Extract the [x, y] coordinate from the center of the cell holding the provided text.  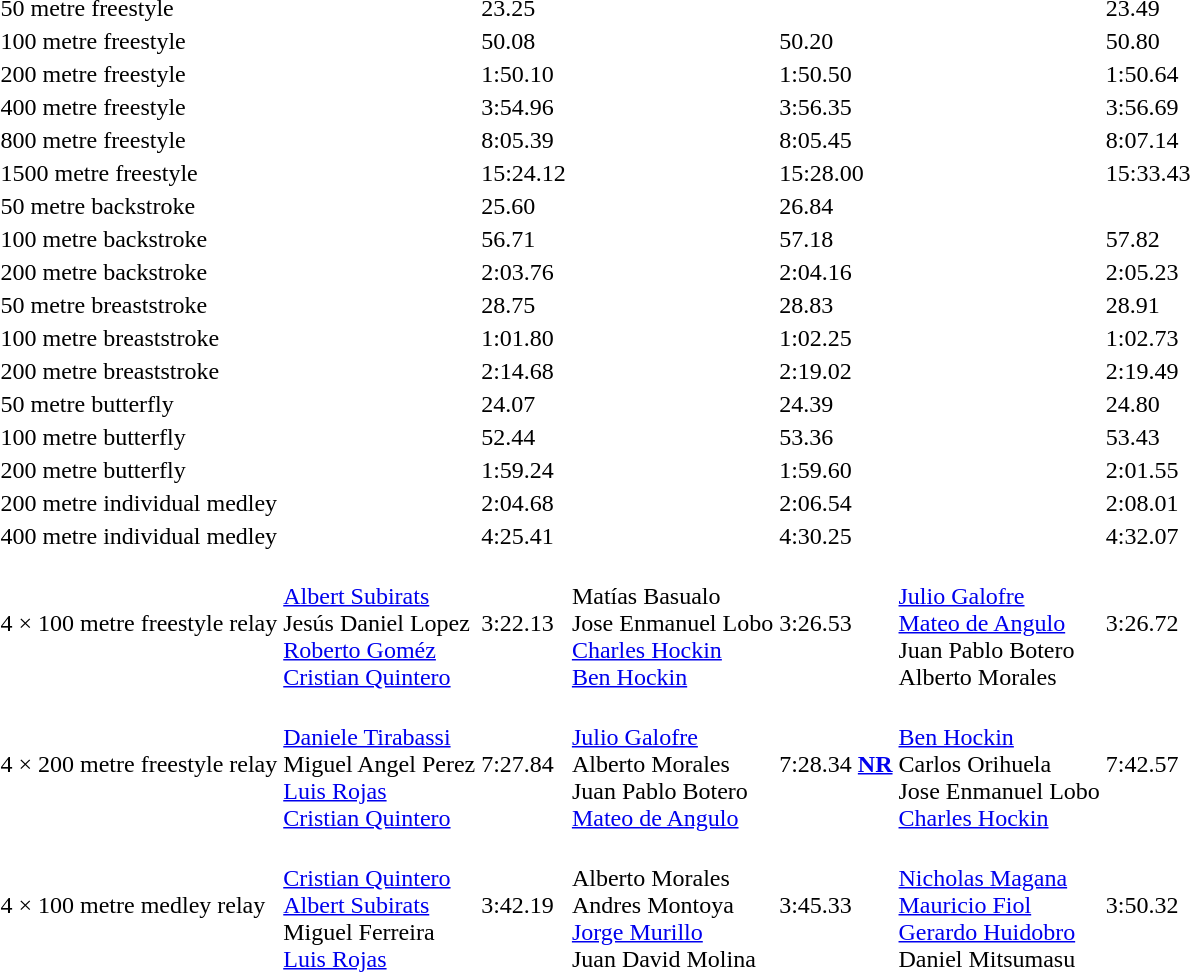
2:14.68 [524, 371]
2:19.02 [836, 371]
1:59.60 [836, 470]
53.36 [836, 437]
8:05.45 [836, 140]
7:27.84 [524, 764]
3:22.13 [524, 623]
7:28.34 NR [836, 764]
15:24.12 [524, 173]
1:02.25 [836, 338]
1:50.10 [524, 74]
26.84 [836, 206]
24.39 [836, 404]
Ben Hockin Carlos OrihuelaJose Enmanuel LoboCharles Hockin [999, 764]
2:04.68 [524, 503]
15:28.00 [836, 173]
1:01.80 [524, 338]
Julio Galofre Mateo de AnguloJuan Pablo BoteroAlberto Morales [999, 623]
56.71 [524, 239]
57.18 [836, 239]
28.83 [836, 305]
3:54.96 [524, 107]
3:56.35 [836, 107]
2:03.76 [524, 272]
24.07 [524, 404]
28.75 [524, 305]
3:26.53 [836, 623]
Julio GalofreAlberto MoralesJuan Pablo BoteroMateo de Angulo [672, 764]
52.44 [524, 437]
Albert SubiratsJesús Daniel LopezRoberto GomézCristian Quintero [380, 623]
25.60 [524, 206]
1:59.24 [524, 470]
8:05.39 [524, 140]
Daniele TirabassiMiguel Angel PerezLuis RojasCristian Quintero [380, 764]
50.20 [836, 41]
2:06.54 [836, 503]
2:04.16 [836, 272]
1:50.50 [836, 74]
4:25.41 [524, 536]
Matías BasualoJose Enmanuel LoboCharles HockinBen Hockin [672, 623]
50.08 [524, 41]
4:30.25 [836, 536]
